Find where the given text appears and provide that cell's center as [x, y] coordinate. 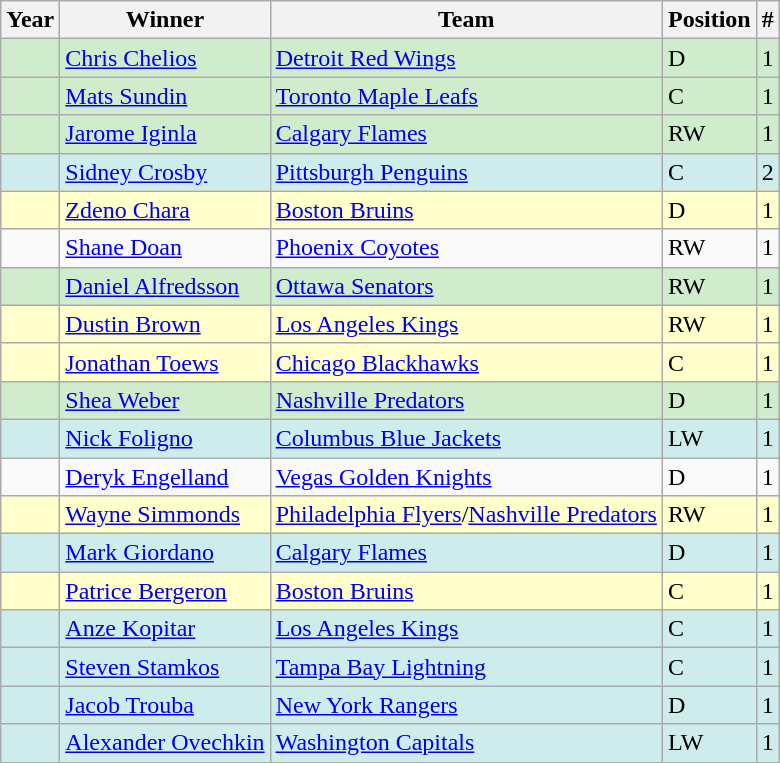
Ottawa Senators [466, 286]
Zdeno Chara [165, 210]
# [768, 20]
Philadelphia Flyers/Nashville Predators [466, 515]
Tampa Bay Lightning [466, 667]
Alexander Ovechkin [165, 743]
Anze Kopitar [165, 629]
Nick Foligno [165, 438]
Steven Stamkos [165, 667]
Daniel Alfredsson [165, 286]
Patrice Bergeron [165, 591]
Dustin Brown [165, 324]
Wayne Simmonds [165, 515]
Winner [165, 20]
Team [466, 20]
Vegas Golden Knights [466, 477]
Mats Sundin [165, 96]
Deryk Engelland [165, 477]
Jarome Iginla [165, 134]
Phoenix Coyotes [466, 248]
Washington Capitals [466, 743]
Chicago Blackhawks [466, 362]
Shea Weber [165, 400]
Pittsburgh Penguins [466, 172]
Mark Giordano [165, 553]
Detroit Red Wings [466, 58]
Position [709, 20]
Nashville Predators [466, 400]
Jacob Trouba [165, 705]
Jonathan Toews [165, 362]
Sidney Crosby [165, 172]
Columbus Blue Jackets [466, 438]
2 [768, 172]
Year [30, 20]
New York Rangers [466, 705]
Toronto Maple Leafs [466, 96]
Shane Doan [165, 248]
Chris Chelios [165, 58]
